Return the [x, y] coordinate for the center point of the cell that contains the specified text.  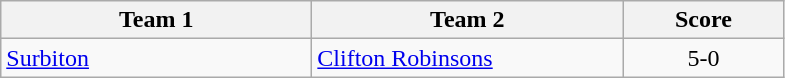
Team 2 [468, 20]
Score [704, 20]
Team 1 [156, 20]
Surbiton [156, 58]
5-0 [704, 58]
Clifton Robinsons [468, 58]
